From the cell containing the given text, extract its center point as (x, y) coordinate. 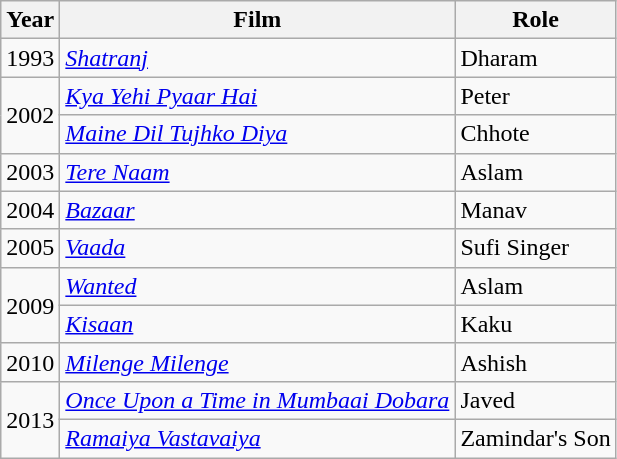
Once Upon a Time in Mumbaai Dobara (258, 400)
Film (258, 20)
Bazaar (258, 210)
Sufi Singer (536, 248)
Javed (536, 400)
2002 (30, 115)
Ashish (536, 362)
Zamindar's Son (536, 438)
2003 (30, 172)
Kya Yehi Pyaar Hai (258, 96)
Milenge Milenge (258, 362)
Manav (536, 210)
1993 (30, 58)
Maine Dil Tujhko Diya (258, 134)
Shatranj (258, 58)
Role (536, 20)
Kisaan (258, 324)
Vaada (258, 248)
Wanted (258, 286)
Tere Naam (258, 172)
2005 (30, 248)
2004 (30, 210)
Ramaiya Vastavaiya (258, 438)
Year (30, 20)
Kaku (536, 324)
2010 (30, 362)
2013 (30, 419)
Dharam (536, 58)
Peter (536, 96)
2009 (30, 305)
Chhote (536, 134)
